Pinpoint the cell where the given text exists, returning its (X, Y) midpoint coordinate. 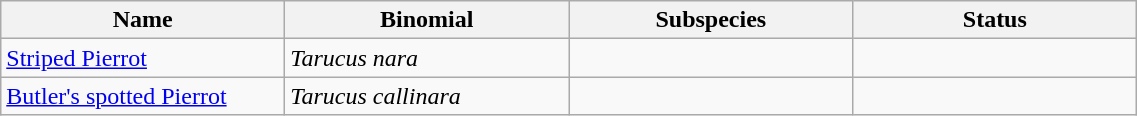
Butler's spotted Pierrot (143, 96)
Subspecies (711, 20)
Tarucus nara (427, 58)
Name (143, 20)
Binomial (427, 20)
Striped Pierrot (143, 58)
Status (995, 20)
Tarucus callinara (427, 96)
